From the cell containing the given text, extract its center point as (x, y) coordinate. 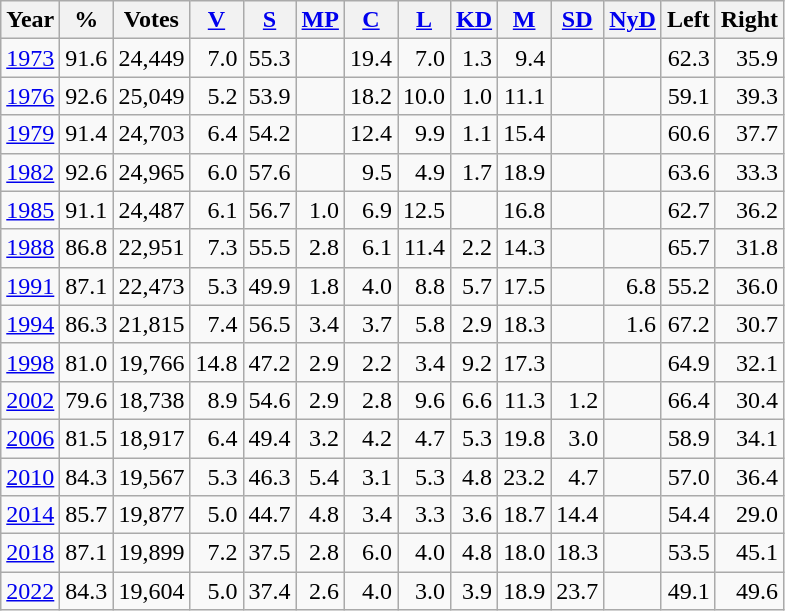
5.2 (216, 96)
57.0 (688, 477)
M (524, 20)
36.2 (749, 210)
11.3 (524, 400)
62.7 (688, 210)
9.2 (474, 362)
2014 (30, 515)
25,049 (152, 96)
L (424, 20)
6.8 (633, 286)
36.4 (749, 477)
1976 (30, 96)
1988 (30, 248)
6.9 (370, 210)
5.7 (474, 286)
55.5 (270, 248)
8.8 (424, 286)
19,877 (152, 515)
14.8 (216, 362)
18,917 (152, 438)
30.4 (749, 400)
49.1 (688, 591)
24,487 (152, 210)
18.7 (524, 515)
19.4 (370, 58)
65.7 (688, 248)
15.4 (524, 134)
34.1 (749, 438)
19,604 (152, 591)
36.0 (749, 286)
11.1 (524, 96)
7.4 (216, 324)
67.2 (688, 324)
35.9 (749, 58)
5.8 (424, 324)
64.9 (688, 362)
1985 (30, 210)
33.3 (749, 172)
3.2 (320, 438)
17.3 (524, 362)
18,738 (152, 400)
NyD (633, 20)
3.1 (370, 477)
66.4 (688, 400)
62.3 (688, 58)
KD (474, 20)
30.7 (749, 324)
86.3 (86, 324)
11.4 (424, 248)
54.4 (688, 515)
2006 (30, 438)
V (216, 20)
Right (749, 20)
19,567 (152, 477)
91.1 (86, 210)
1.2 (578, 400)
44.7 (270, 515)
47.2 (270, 362)
MP (320, 20)
46.3 (270, 477)
9.9 (424, 134)
37.7 (749, 134)
1994 (30, 324)
85.7 (86, 515)
58.9 (688, 438)
17.5 (524, 286)
54.6 (270, 400)
5.4 (320, 477)
2018 (30, 553)
14.3 (524, 248)
1973 (30, 58)
57.6 (270, 172)
37.4 (270, 591)
6.6 (474, 400)
24,965 (152, 172)
9.5 (370, 172)
56.7 (270, 210)
24,449 (152, 58)
79.6 (86, 400)
55.2 (688, 286)
60.6 (688, 134)
2.6 (320, 591)
86.8 (86, 248)
53.9 (270, 96)
1998 (30, 362)
1.3 (474, 58)
49.4 (270, 438)
63.6 (688, 172)
29.0 (749, 515)
49.9 (270, 286)
2010 (30, 477)
2022 (30, 591)
18.2 (370, 96)
% (86, 20)
23.7 (578, 591)
4.9 (424, 172)
12.5 (424, 210)
4.2 (370, 438)
23.2 (524, 477)
39.3 (749, 96)
1982 (30, 172)
54.2 (270, 134)
45.1 (749, 553)
37.5 (270, 553)
19,766 (152, 362)
7.3 (216, 248)
91.6 (86, 58)
8.9 (216, 400)
1.7 (474, 172)
9.6 (424, 400)
9.4 (524, 58)
2002 (30, 400)
12.4 (370, 134)
1991 (30, 286)
22,473 (152, 286)
19.8 (524, 438)
32.1 (749, 362)
91.4 (86, 134)
1.1 (474, 134)
18.0 (524, 553)
49.6 (749, 591)
21,815 (152, 324)
3.3 (424, 515)
3.7 (370, 324)
19,899 (152, 553)
Left (688, 20)
Votes (152, 20)
16.8 (524, 210)
1979 (30, 134)
53.5 (688, 553)
1.8 (320, 286)
7.2 (216, 553)
31.8 (749, 248)
55.3 (270, 58)
56.5 (270, 324)
SD (578, 20)
14.4 (578, 515)
Year (30, 20)
10.0 (424, 96)
81.5 (86, 438)
3.9 (474, 591)
81.0 (86, 362)
59.1 (688, 96)
22,951 (152, 248)
1.6 (633, 324)
S (270, 20)
24,703 (152, 134)
3.6 (474, 515)
C (370, 20)
